Locate the cell with the specified text and output its [X, Y] center coordinate. 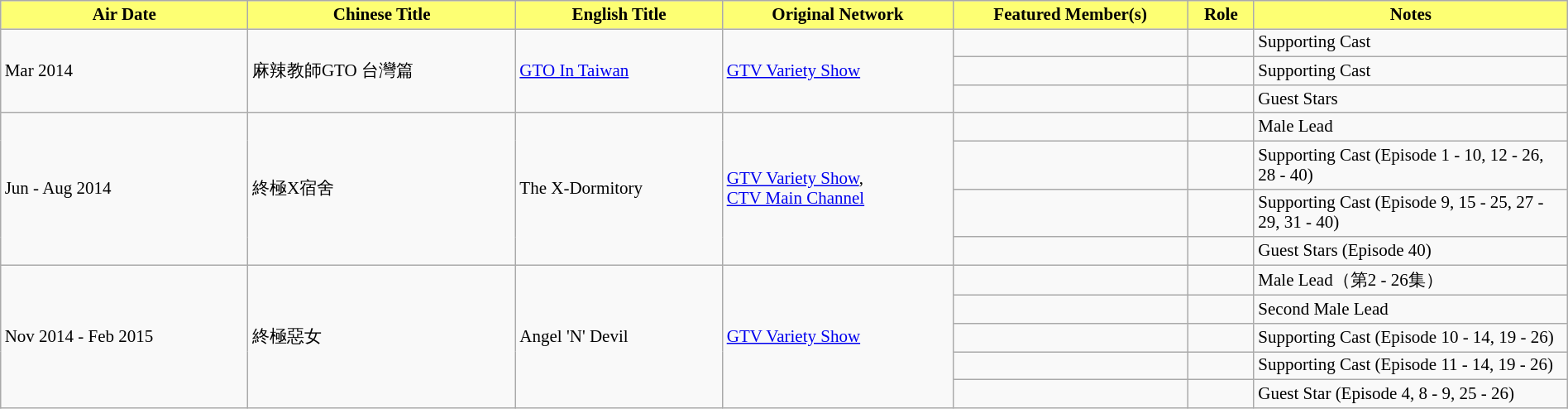
Supporting Cast (Episode 11 - 14, 19 - 26) [1411, 366]
Original Network [838, 15]
Second Male Lead [1411, 310]
Angel 'N' Devil [619, 336]
Chinese Title [382, 15]
Jun - Aug 2014 [124, 189]
GTV Variety Show,CTV Main Channel [838, 189]
Guest Stars [1411, 99]
終極X宿舍 [382, 189]
麻辣教師GTO 台灣篇 [382, 71]
Male Lead（第2 - 26集） [1411, 280]
The X-Dormitory [619, 189]
Male Lead [1411, 127]
Supporting Cast (Episode 1 - 10, 12 - 26, 28 - 40) [1411, 165]
Guest Stars (Episode 40) [1411, 251]
Featured Member(s) [1070, 15]
Notes [1411, 15]
Nov 2014 - Feb 2015 [124, 336]
Supporting Cast (Episode 9, 15 - 25, 27 - 29, 31 - 40) [1411, 213]
GTO In Taiwan [619, 71]
Air Date [124, 15]
English Title [619, 15]
Mar 2014 [124, 71]
終極惡女 [382, 336]
Guest Star (Episode 4, 8 - 9, 25 - 26) [1411, 393]
Supporting Cast (Episode 10 - 14, 19 - 26) [1411, 338]
Role [1221, 15]
